Extract the (X, Y) coordinate from the center of the cell holding the provided text.  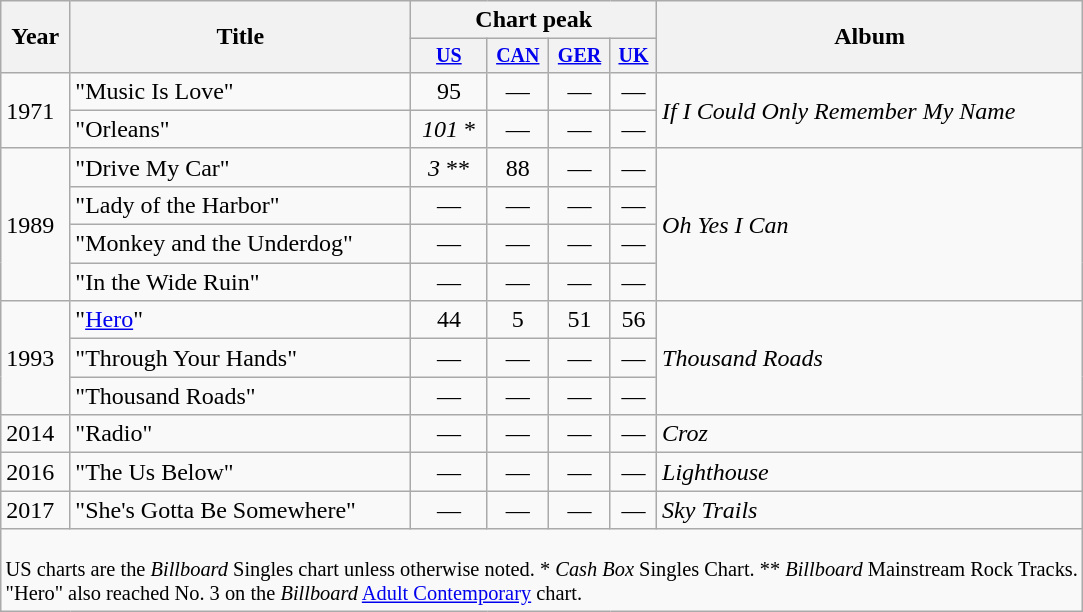
Year (36, 37)
95 (449, 91)
If I Could Only Remember My Name (870, 110)
UK (633, 56)
"Music Is Love" (240, 91)
2014 (36, 434)
"The Us Below" (240, 472)
1989 (36, 224)
Sky Trails (870, 510)
51 (580, 320)
5 (518, 320)
"In the Wide Ruin" (240, 282)
CAN (518, 56)
88 (518, 167)
"She's Gotta Be Somewhere" (240, 510)
"Thousand Roads" (240, 396)
Croz (870, 434)
"Drive My Car" (240, 167)
1971 (36, 110)
"Hero" (240, 320)
Title (240, 37)
2017 (36, 510)
Chart peak (534, 20)
"Through Your Hands" (240, 358)
"Radio" (240, 434)
56 (633, 320)
"Lady of the Harbor" (240, 205)
1993 (36, 358)
Thousand Roads (870, 358)
US (449, 56)
2016 (36, 472)
101 * (449, 129)
GER (580, 56)
44 (449, 320)
Lighthouse (870, 472)
"Orleans" (240, 129)
3 ** (449, 167)
Oh Yes I Can (870, 224)
"Monkey and the Underdog" (240, 244)
Album (870, 37)
